Provide the (x, y) coordinate of the cell's center where the given text is located.  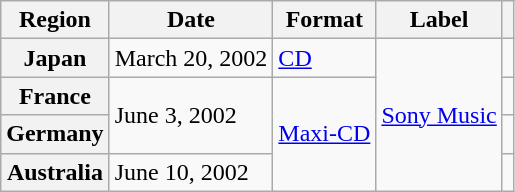
Australia (55, 172)
Date (191, 20)
Label (439, 20)
March 20, 2002 (191, 58)
Japan (55, 58)
Sony Music (439, 115)
CD (324, 58)
France (55, 96)
Region (55, 20)
Maxi-CD (324, 134)
Format (324, 20)
Germany (55, 134)
June 10, 2002 (191, 172)
June 3, 2002 (191, 115)
